Search for the cell housing the specified text and yield its [X, Y] center coordinate. 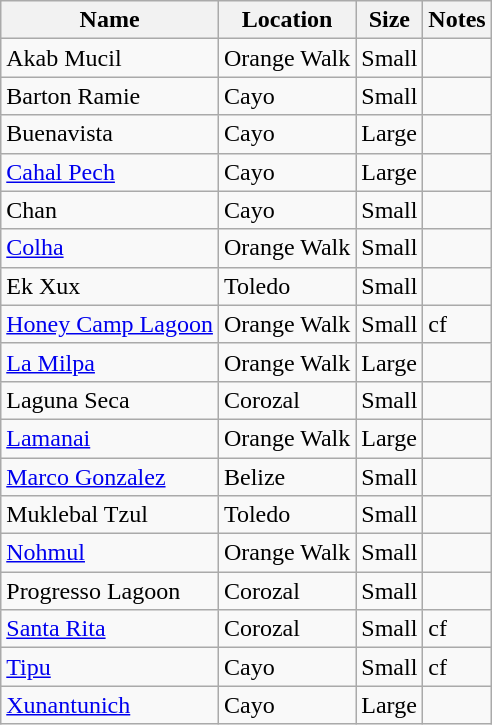
Laguna Seca [110, 400]
Santa Rita [110, 629]
Muklebal Tzul [110, 515]
Akab Mucil [110, 58]
Tipu [110, 667]
Honey Camp Lagoon [110, 324]
La Milpa [110, 362]
Xunantunich [110, 705]
Lamanai [110, 438]
Belize [286, 477]
Size [390, 20]
Barton Ramie [110, 96]
Buenavista [110, 134]
Chan [110, 210]
Ek Xux [110, 286]
Progresso Lagoon [110, 591]
Colha [110, 248]
Notes [457, 20]
Name [110, 20]
Marco Gonzalez [110, 477]
Location [286, 20]
Cahal Pech [110, 172]
Nohmul [110, 553]
